From the cell containing the given text, extract its center point as [X, Y] coordinate. 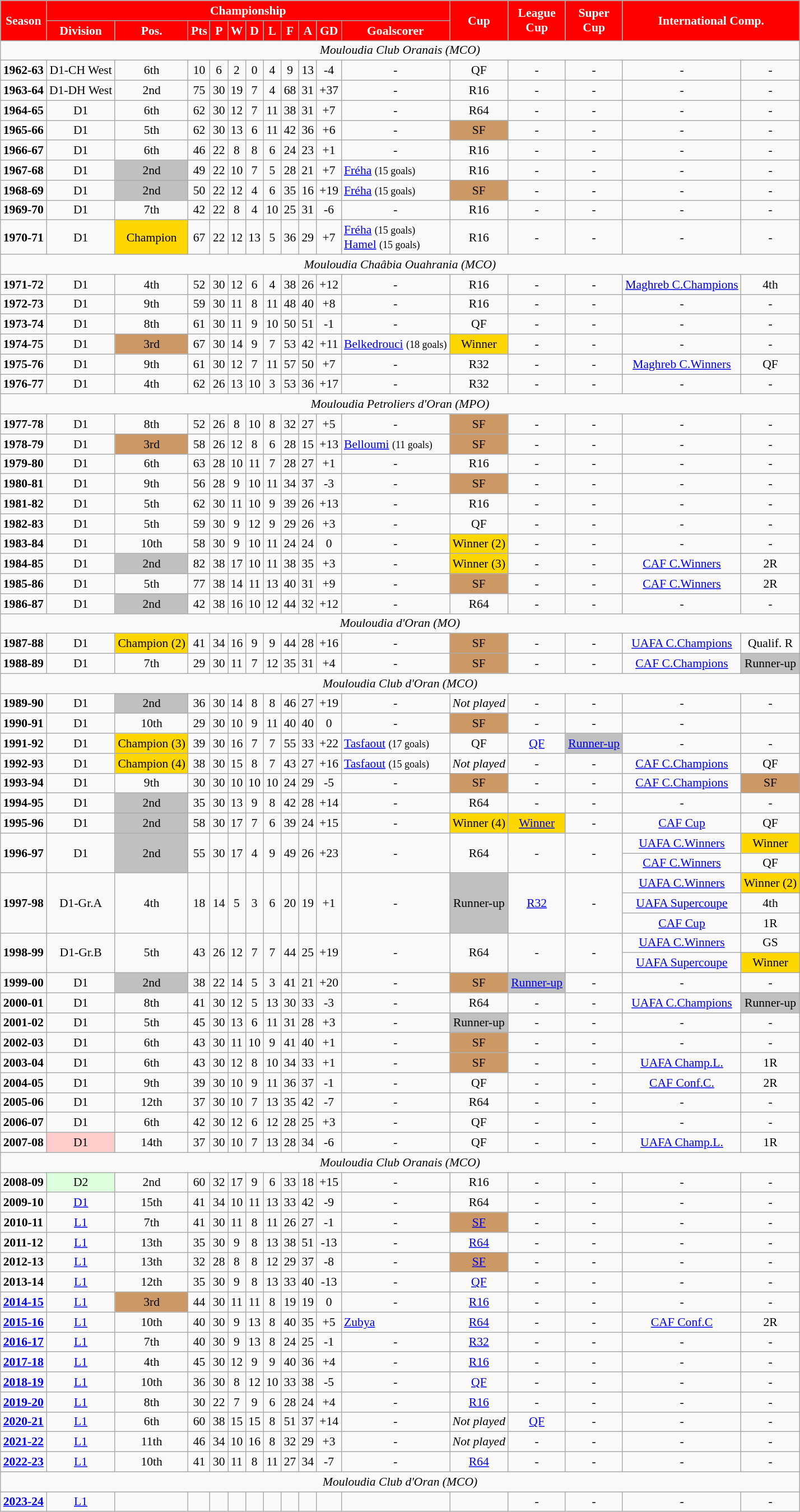
2019-20 [24, 1402]
48 [290, 304]
Maghreb C.Champions [682, 285]
2009-10 [24, 1203]
2022-23 [24, 1462]
1967-68 [24, 170]
1991-92 [24, 743]
57 [290, 364]
1979-80 [24, 464]
D1-Gr.A [81, 903]
2023-24 [24, 1502]
F [290, 31]
1970-71 [24, 238]
56 [199, 484]
Belloumi (11 goals) [396, 444]
1980-81 [24, 484]
Season [24, 20]
1985-86 [24, 584]
63 [199, 464]
2021-22 [24, 1442]
CAF Conf.C. [682, 1083]
+23 [329, 853]
1997-98 [24, 903]
P [219, 31]
+6 [329, 131]
Tasfaout (17 goals) [396, 743]
Mouloudia Petroliers d'Oran (MPO) [400, 404]
15th [151, 1203]
1987-88 [24, 644]
Division [81, 31]
Qualif. R [771, 644]
1971-72 [24, 285]
2018-19 [24, 1382]
14th [151, 1143]
1988-89 [24, 664]
1998-99 [24, 952]
1983-84 [24, 544]
1972-73 [24, 304]
1964-65 [24, 110]
Champion (4) [151, 764]
Winner (3) [480, 564]
1973-74 [24, 324]
Mouloudia d'Oran (MO) [400, 624]
1995-96 [24, 824]
Maghreb C.Winners [682, 364]
Zubya [396, 1322]
Winner (4) [480, 824]
1982-83 [24, 524]
2010-11 [24, 1222]
D1-DH West [81, 91]
1969-70 [24, 210]
Goalscorer [396, 31]
+9 [329, 584]
2008-09 [24, 1183]
Mouloudia Chaâbia Ouahrania (MCO) [400, 264]
2005-06 [24, 1102]
Fréha (15 goals) Hamel (15 goals) [396, 238]
2001-02 [24, 1023]
GD [329, 31]
1978-79 [24, 444]
1966-67 [24, 151]
1974-75 [24, 345]
1990-91 [24, 724]
1962-63 [24, 71]
1992-93 [24, 764]
1981-82 [24, 504]
L [272, 31]
-4 [329, 71]
D2 [81, 1183]
GS [771, 943]
1999-00 [24, 983]
Cup [480, 20]
International Comp. [711, 20]
2016-17 [24, 1342]
77 [199, 584]
SuperCup [594, 20]
2020-21 [24, 1422]
1975-76 [24, 364]
W [237, 31]
Belkedrouci (18 goals) [396, 345]
2015-16 [24, 1322]
1976-77 [24, 384]
11th [151, 1442]
2013-14 [24, 1282]
A [308, 31]
Champion [151, 238]
75 [199, 91]
1993-94 [24, 783]
D1-CH West [81, 71]
1977-78 [24, 424]
1968-69 [24, 190]
2004-05 [24, 1083]
1996-97 [24, 853]
D1-Gr.B [81, 952]
2011-12 [24, 1243]
2000-01 [24, 1003]
2002-03 [24, 1043]
1989-90 [24, 704]
D [254, 31]
+20 [329, 983]
+17 [329, 384]
+22 [329, 743]
23 [308, 151]
2006-07 [24, 1123]
1994-95 [24, 803]
Championship [248, 11]
-9 [329, 1203]
+11 [329, 345]
CAF Conf.C [682, 1322]
1965-66 [24, 131]
1984-85 [24, 564]
Pos. [151, 31]
2003-04 [24, 1063]
68 [290, 91]
Champion (2) [151, 644]
LeagueCup [537, 20]
2 [237, 71]
-8 [329, 1262]
Pts [199, 31]
Tasfaout (15 goals) [396, 764]
+8 [329, 304]
+37 [329, 91]
82 [199, 564]
2017-18 [24, 1362]
2012-13 [24, 1262]
2014-15 [24, 1302]
1986-87 [24, 604]
20 [290, 903]
1963-64 [24, 91]
2007-08 [24, 1143]
Champion (3) [151, 743]
